Determine the (X, Y) coordinate at the center of the cell enclosing the given text.  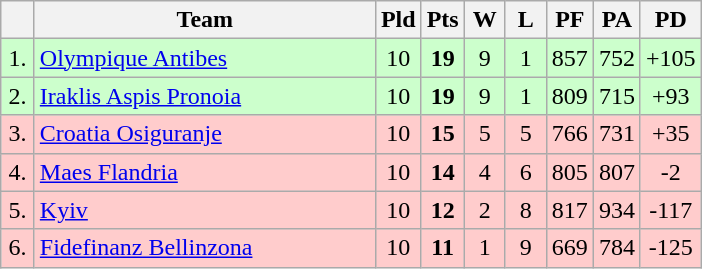
4 (484, 172)
1. (18, 58)
Croatia Osiguranje (204, 134)
-125 (670, 248)
4. (18, 172)
766 (570, 134)
Pts (442, 20)
8 (526, 210)
Kyiv (204, 210)
+105 (670, 58)
2. (18, 96)
L (526, 20)
Iraklis Aspis Pronoia (204, 96)
PA (616, 20)
857 (570, 58)
+93 (670, 96)
15 (442, 134)
-117 (670, 210)
11 (442, 248)
Olympique Antibes (204, 58)
Pld (398, 20)
6 (526, 172)
817 (570, 210)
934 (616, 210)
12 (442, 210)
669 (570, 248)
2 (484, 210)
3. (18, 134)
807 (616, 172)
Team (204, 20)
-2 (670, 172)
752 (616, 58)
Fidefinanz Bellinzona (204, 248)
14 (442, 172)
+35 (670, 134)
6. (18, 248)
784 (616, 248)
W (484, 20)
Maes Flandria (204, 172)
PD (670, 20)
5. (18, 210)
PF (570, 20)
715 (616, 96)
809 (570, 96)
731 (616, 134)
805 (570, 172)
